Return (x, y) of the center of cell containing provided text 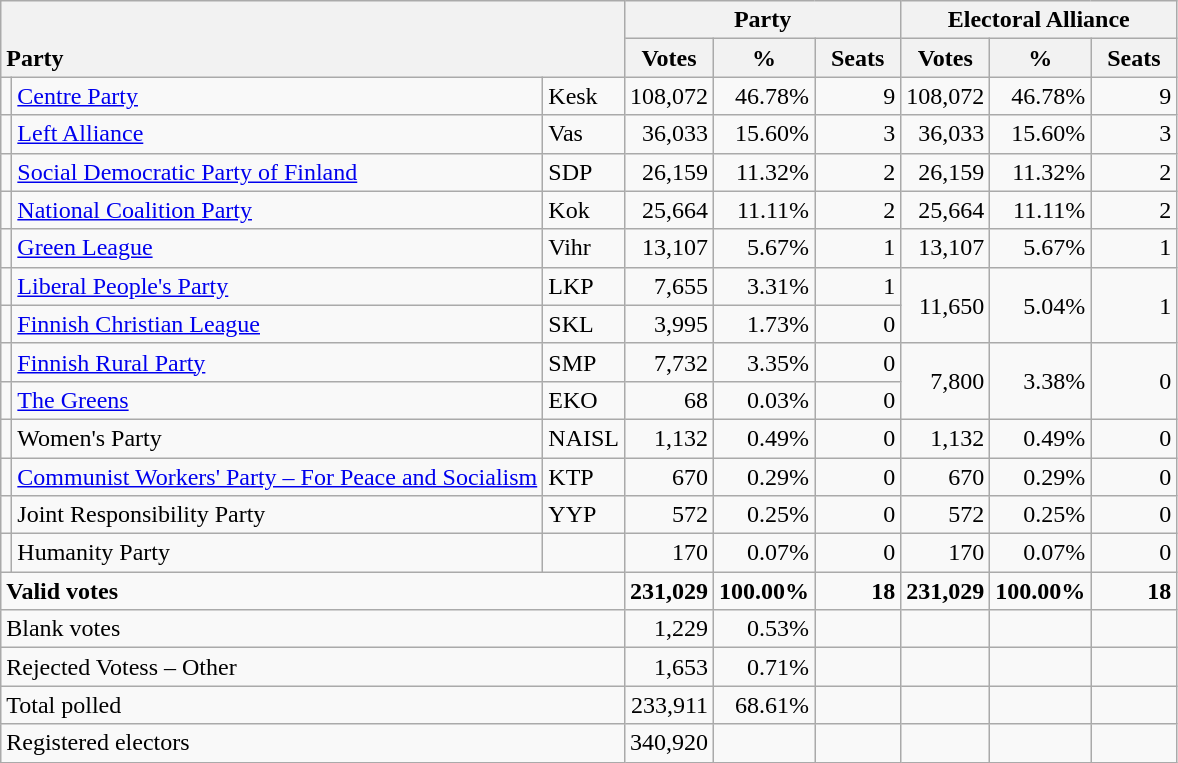
7,800 (946, 381)
Vas (584, 134)
NAISL (584, 438)
0.53% (764, 629)
0.03% (764, 400)
YYP (584, 515)
Liberal People's Party (278, 286)
Finnish Christian League (278, 324)
1,229 (668, 629)
Centre Party (278, 96)
KTP (584, 477)
SMP (584, 362)
233,911 (668, 705)
Vihr (584, 248)
Green League (278, 248)
Communist Workers' Party – For Peace and Socialism (278, 477)
7,655 (668, 286)
Total polled (313, 705)
Electoral Alliance (1039, 20)
Registered electors (313, 743)
Kok (584, 210)
EKO (584, 400)
340,920 (668, 743)
Humanity Party (278, 553)
Joint Responsibility Party (278, 515)
5.04% (1040, 305)
Kesk (584, 96)
Social Democratic Party of Finland (278, 172)
1.73% (764, 324)
1,653 (668, 667)
Valid votes (313, 591)
The Greens (278, 400)
7,732 (668, 362)
Left Alliance (278, 134)
68 (668, 400)
3,995 (668, 324)
3.38% (1040, 381)
Blank votes (313, 629)
0.71% (764, 667)
Finnish Rural Party (278, 362)
11,650 (946, 305)
SDP (584, 172)
National Coalition Party (278, 210)
68.61% (764, 705)
SKL (584, 324)
3.35% (764, 362)
3.31% (764, 286)
Rejected Votess – Other (313, 667)
LKP (584, 286)
Women's Party (278, 438)
